Detect which cell encompasses the target text, then output its [X, Y] center coordinate. 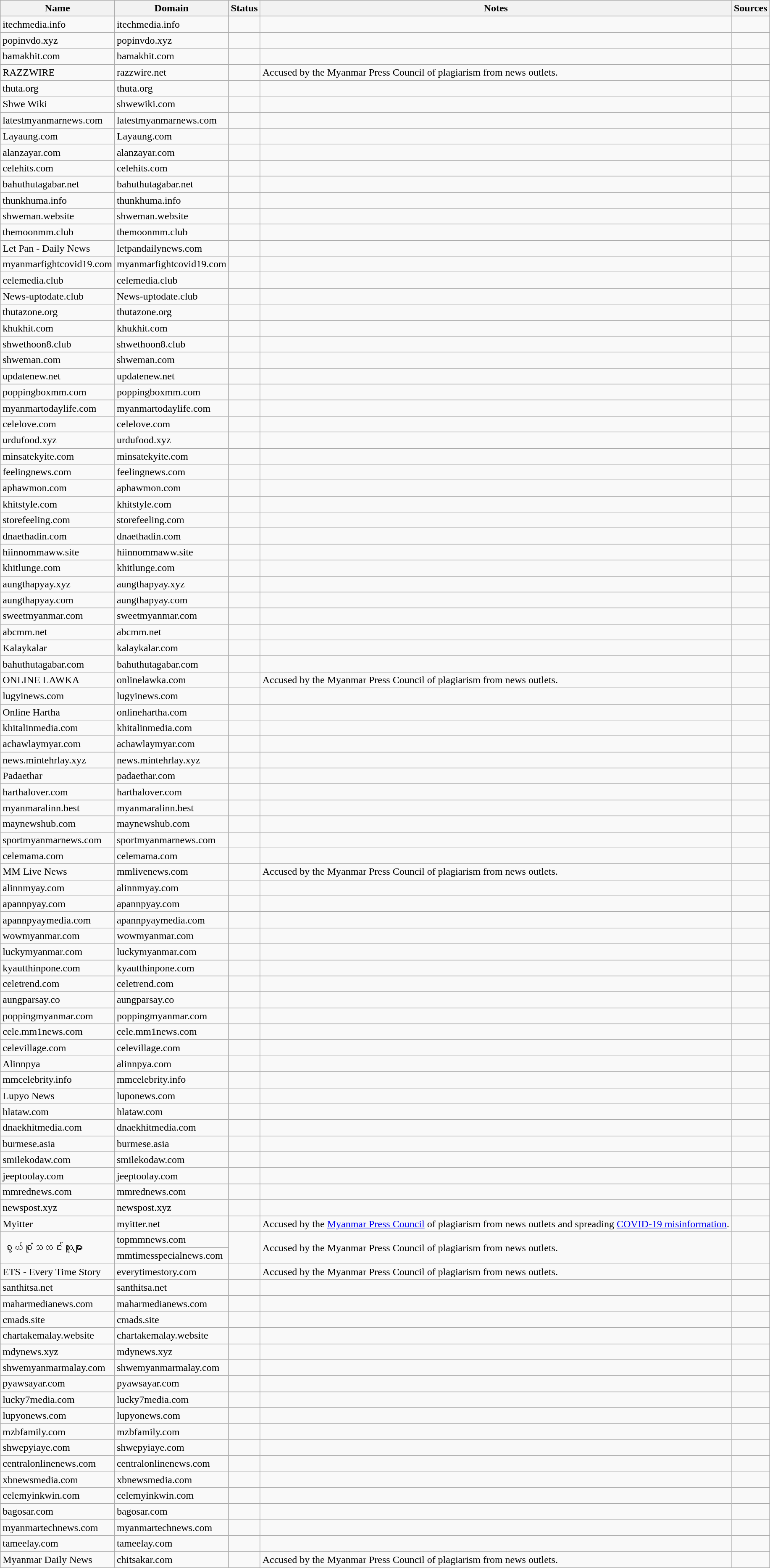
Name [58, 8]
razzwire.net [171, 72]
alinnpya.com [171, 1064]
chitsakar.com [171, 1560]
Padaethar [58, 776]
onlinehartha.com [171, 712]
Alinnpya [58, 1064]
Myanmar Daily News [58, 1560]
shwewiki.com [171, 104]
onlinelawka.com [171, 680]
Accused by the Myanmar Press Council of plagiarism from news outlets and spreading COVID-19 misinformation. [496, 1224]
Lupyo News [58, 1096]
topmmnews.com [171, 1240]
everytimestory.com [171, 1272]
letpandailynews.com [171, 248]
MM Live News [58, 872]
ETS - Every Time Story [58, 1272]
myitter.net [171, 1224]
Let Pan - Daily News [58, 248]
Online Hartha [58, 712]
Domain [171, 8]
Status [244, 8]
Shwe Wiki [58, 104]
ONLINE LAWKA [58, 680]
Sources [750, 8]
စွယ်စုံသတင်းထူးများ [58, 1248]
kalaykalar.com [171, 648]
Notes [496, 8]
Kalaykalar [58, 648]
padaethar.com [171, 776]
mmtimesspecialnews.com [171, 1256]
RAZZWIRE [58, 72]
Myitter [58, 1224]
mmlivenews.com [171, 872]
luponews.com [171, 1096]
